Scan for the cell matching the given text and deliver its [X, Y] coordinate at center. 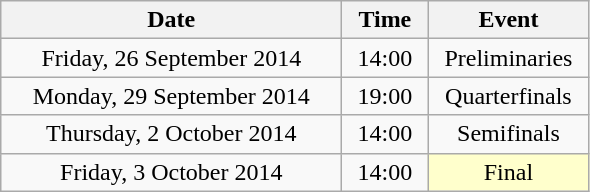
Friday, 26 September 2014 [172, 58]
Friday, 3 October 2014 [172, 172]
19:00 [385, 96]
Preliminaries [508, 58]
Semifinals [508, 134]
Quarterfinals [508, 96]
Date [172, 20]
Monday, 29 September 2014 [172, 96]
Time [385, 20]
Thursday, 2 October 2014 [172, 134]
Final [508, 172]
Event [508, 20]
